Pinpoint the cell where the given text exists, returning its [x, y] midpoint coordinate. 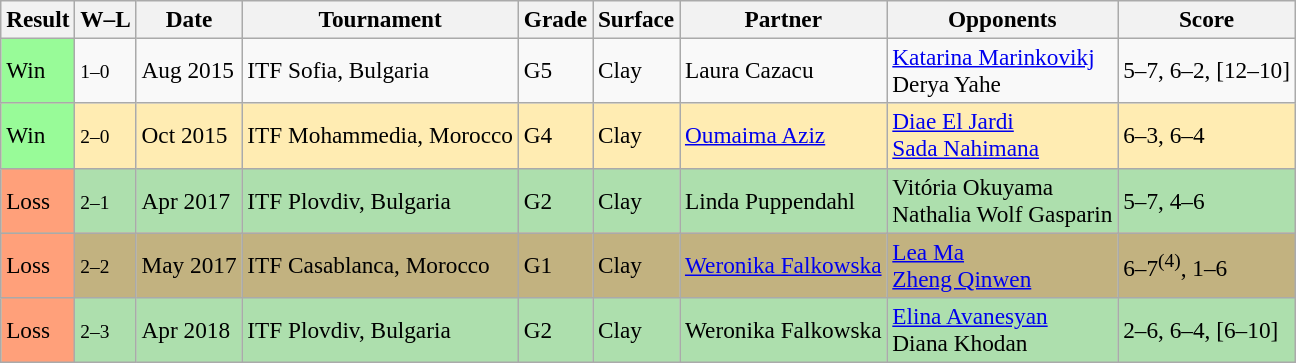
6–3, 6–4 [1207, 136]
Oct 2015 [189, 136]
Tournament [380, 19]
Elina Avanesyan Diana Khodan [1002, 330]
5–7, 4–6 [1207, 200]
Lea Ma Zheng Qinwen [1002, 264]
2–6, 6–4, [6–10] [1207, 330]
Partner [784, 19]
Date [189, 19]
2–1 [106, 200]
Laura Cazacu [784, 70]
G1 [555, 264]
Grade [555, 19]
ITF Casablanca, Morocco [380, 264]
Katarina Marinkovikj Derya Yahe [1002, 70]
ITF Mohammedia, Morocco [380, 136]
Vitória Okuyama Nathalia Wolf Gasparin [1002, 200]
2–3 [106, 330]
Apr 2018 [189, 330]
Linda Puppendahl [784, 200]
5–7, 6–2, [12–10] [1207, 70]
Opponents [1002, 19]
W–L [106, 19]
Apr 2017 [189, 200]
Result [38, 19]
May 2017 [189, 264]
2–0 [106, 136]
Oumaima Aziz [784, 136]
Aug 2015 [189, 70]
1–0 [106, 70]
Score [1207, 19]
Diae El Jardi Sada Nahimana [1002, 136]
6–7(4), 1–6 [1207, 264]
2–2 [106, 264]
ITF Sofia, Bulgaria [380, 70]
Surface [636, 19]
G5 [555, 70]
G4 [555, 136]
